Return (X, Y) of the center of cell containing provided text 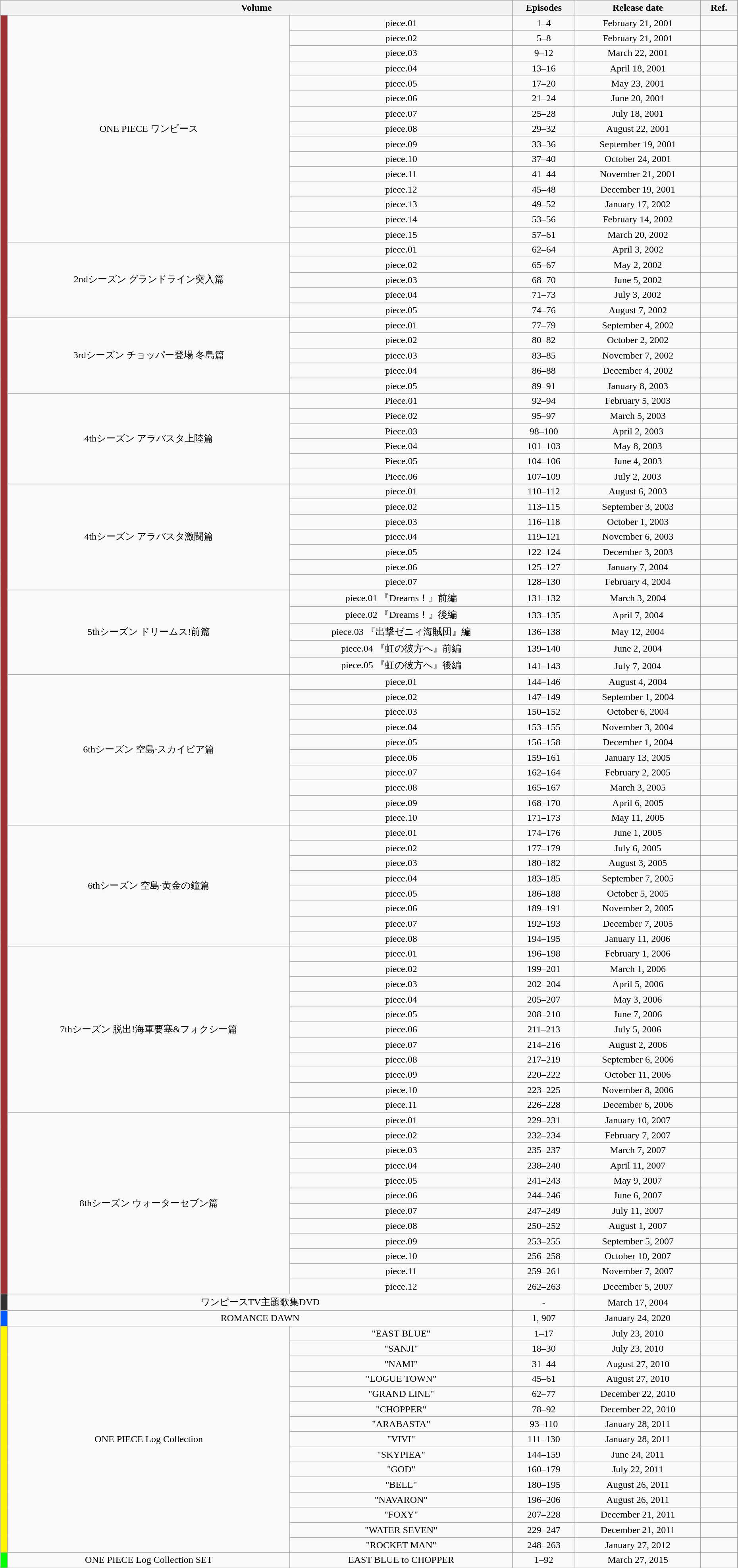
33–36 (544, 144)
February 14, 2002 (638, 220)
"GRAND LINE" (401, 1394)
May 12, 2004 (638, 632)
April 2, 2003 (638, 431)
June 6, 2007 (638, 1196)
141–143 (544, 665)
December 6, 2006 (638, 1105)
ONE PIECE Log Collection (148, 1439)
180–195 (544, 1485)
piece.13 (401, 204)
June 20, 2001 (638, 98)
Release date (638, 8)
45–48 (544, 189)
1–17 (544, 1333)
June 1, 2005 (638, 833)
259–261 (544, 1271)
Piece.05 (401, 461)
53–56 (544, 220)
August 2, 2006 (638, 1045)
November 6, 2003 (638, 537)
May 23, 2001 (638, 83)
January 24, 2020 (638, 1318)
piece.05 『虹の彼方へ』後編 (401, 665)
October 24, 2001 (638, 159)
Episodes (544, 8)
"SKYPIEA" (401, 1454)
238–240 (544, 1165)
July 6, 2005 (638, 848)
5–8 (544, 38)
January 27, 2012 (638, 1545)
116–118 (544, 522)
7thシーズン 脱出!海軍要塞&フォクシー篇 (148, 1029)
156–158 (544, 742)
150–152 (544, 712)
1, 907 (544, 1318)
October 2, 2002 (638, 340)
92–94 (544, 401)
104–106 (544, 461)
1–4 (544, 23)
17–20 (544, 83)
1–92 (544, 1560)
"GOD" (401, 1470)
January 8, 2003 (638, 386)
122–124 (544, 552)
January 7, 2004 (638, 567)
November 21, 2001 (638, 174)
256–258 (544, 1256)
December 1, 2004 (638, 742)
83–85 (544, 355)
220–222 (544, 1075)
177–179 (544, 848)
February 2, 2005 (638, 772)
202–204 (544, 984)
December 5, 2007 (638, 1286)
December 3, 2003 (638, 552)
110–112 (544, 492)
74–76 (544, 310)
ワンピースTV主題歌集DVD (260, 1302)
February 4, 2004 (638, 582)
153–155 (544, 727)
247–249 (544, 1211)
August 6, 2003 (638, 492)
147–149 (544, 697)
2ndシーズン グランドライン突入篇 (148, 280)
November 8, 2006 (638, 1090)
101–103 (544, 446)
June 2, 2004 (638, 649)
139–140 (544, 649)
207–228 (544, 1515)
October 11, 2006 (638, 1075)
March 20, 2002 (638, 235)
144–146 (544, 682)
186–188 (544, 893)
February 5, 2003 (638, 401)
Volume (256, 8)
September 6, 2006 (638, 1060)
125–127 (544, 567)
217–219 (544, 1060)
October 5, 2005 (638, 893)
86–88 (544, 370)
ONE PIECE Log Collection SET (148, 1560)
April 7, 2004 (638, 615)
piece.03 『出撃ゼニィ海賊団』編 (401, 632)
September 5, 2007 (638, 1241)
262–263 (544, 1286)
165–167 (544, 787)
Piece.06 (401, 476)
6thシーズン 空島·スカイピア篇 (148, 750)
95–97 (544, 416)
80–82 (544, 340)
226–228 (544, 1105)
144–159 (544, 1454)
July 3, 2002 (638, 295)
piece.01 『Dreams！』前編 (401, 598)
March 22, 2001 (638, 53)
April 5, 2006 (638, 984)
Piece.03 (401, 431)
235–237 (544, 1150)
119–121 (544, 537)
March 27, 2015 (638, 1560)
62–77 (544, 1394)
September 19, 2001 (638, 144)
January 17, 2002 (638, 204)
3rdシーズン チョッパー登場 冬島篇 (148, 355)
- (544, 1302)
July 5, 2006 (638, 1029)
223–225 (544, 1090)
180–182 (544, 863)
196–198 (544, 954)
253–255 (544, 1241)
August 7, 2002 (638, 310)
31–44 (544, 1364)
"NAMI" (401, 1364)
29–32 (544, 129)
May 3, 2006 (638, 999)
"FOXY" (401, 1515)
March 5, 2003 (638, 416)
April 6, 2005 (638, 802)
December 19, 2001 (638, 189)
25–28 (544, 114)
Piece.01 (401, 401)
"BELL" (401, 1485)
5thシーズン ドリームス!前篇 (148, 632)
January 13, 2005 (638, 757)
159–161 (544, 757)
62–64 (544, 250)
13–16 (544, 68)
March 17, 2004 (638, 1302)
250–252 (544, 1226)
August 4, 2004 (638, 682)
July 22, 2011 (638, 1470)
March 7, 2007 (638, 1150)
July 11, 2007 (638, 1211)
December 7, 2005 (638, 924)
April 3, 2002 (638, 250)
August 1, 2007 (638, 1226)
57–61 (544, 235)
December 4, 2002 (638, 370)
18–30 (544, 1348)
37–40 (544, 159)
192–193 (544, 924)
May 2, 2002 (638, 265)
241–243 (544, 1180)
"EAST BLUE" (401, 1333)
214–216 (544, 1045)
77–79 (544, 325)
133–135 (544, 615)
183–185 (544, 878)
45–61 (544, 1379)
78–92 (544, 1409)
Piece.02 (401, 416)
171–173 (544, 818)
June 4, 2003 (638, 461)
April 11, 2007 (638, 1165)
January 10, 2007 (638, 1120)
131–132 (544, 598)
June 5, 2002 (638, 280)
piece.15 (401, 235)
"VIVI" (401, 1439)
8thシーズン ウォーターセブン篇 (148, 1203)
89–91 (544, 386)
July 7, 2004 (638, 665)
189–191 (544, 908)
111–130 (544, 1439)
9–12 (544, 53)
194–195 (544, 939)
April 18, 2001 (638, 68)
"WATER SEVEN" (401, 1530)
211–213 (544, 1029)
August 22, 2001 (638, 129)
June 24, 2011 (638, 1454)
May 9, 2007 (638, 1180)
98–100 (544, 431)
"CHOPPER" (401, 1409)
93–110 (544, 1424)
July 18, 2001 (638, 114)
199–201 (544, 969)
229–247 (544, 1530)
ONE PIECE ワンピース (148, 129)
September 3, 2003 (638, 507)
piece.02 『Dreams！』後編 (401, 615)
71–73 (544, 295)
"ROCKET MAN" (401, 1545)
41–44 (544, 174)
205–207 (544, 999)
4thシーズン アラバスタ激闘篇 (148, 537)
196–206 (544, 1500)
68–70 (544, 280)
160–179 (544, 1470)
"LOGUE TOWN" (401, 1379)
September 4, 2002 (638, 325)
November 7, 2007 (638, 1271)
EAST BLUE to CHOPPER (401, 1560)
21–24 (544, 98)
March 3, 2005 (638, 787)
August 3, 2005 (638, 863)
March 1, 2006 (638, 969)
Ref. (719, 8)
October 1, 2003 (638, 522)
November 7, 2002 (638, 355)
February 7, 2007 (638, 1135)
174–176 (544, 833)
ROMANCE DAWN (260, 1318)
November 3, 2004 (638, 727)
162–164 (544, 772)
March 3, 2004 (638, 598)
229–231 (544, 1120)
"NAVARON" (401, 1500)
July 2, 2003 (638, 476)
107–109 (544, 476)
"ARABASTA" (401, 1424)
piece.04 『虹の彼方へ』前編 (401, 649)
November 2, 2005 (638, 908)
168–170 (544, 802)
October 6, 2004 (638, 712)
September 7, 2005 (638, 878)
May 8, 2003 (638, 446)
136–138 (544, 632)
"SANJI" (401, 1348)
January 11, 2006 (638, 939)
6thシーズン 空島·黄金の鐘篇 (148, 886)
Piece.04 (401, 446)
113–115 (544, 507)
232–234 (544, 1135)
piece.14 (401, 220)
May 11, 2005 (638, 818)
65–67 (544, 265)
128–130 (544, 582)
49–52 (544, 204)
October 10, 2007 (638, 1256)
4thシーズン アラバスタ上陸篇 (148, 438)
244–246 (544, 1196)
208–210 (544, 1014)
September 1, 2004 (638, 697)
February 1, 2006 (638, 954)
248–263 (544, 1545)
June 7, 2006 (638, 1014)
